Identify which cell holds the provided text, then report its (x, y) central coordinate. 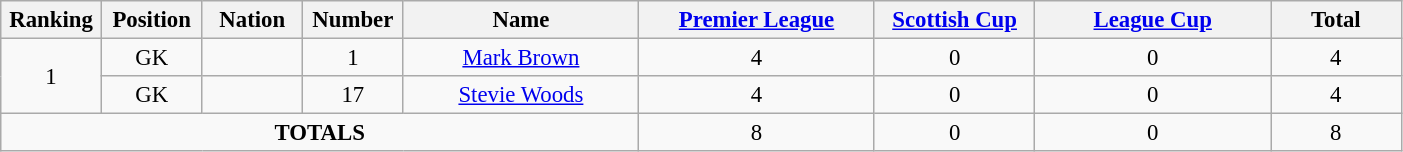
17 (354, 95)
Nation (252, 20)
Name (521, 20)
Total (1336, 20)
Number (354, 20)
Scottish Cup (954, 20)
Mark Brown (521, 58)
Premier League (757, 20)
Stevie Woods (521, 95)
TOTALS (320, 133)
Ranking (52, 20)
League Cup (1153, 20)
Position (152, 20)
